Capture the cell that displays the provided text and extract its (X, Y) central coordinate. 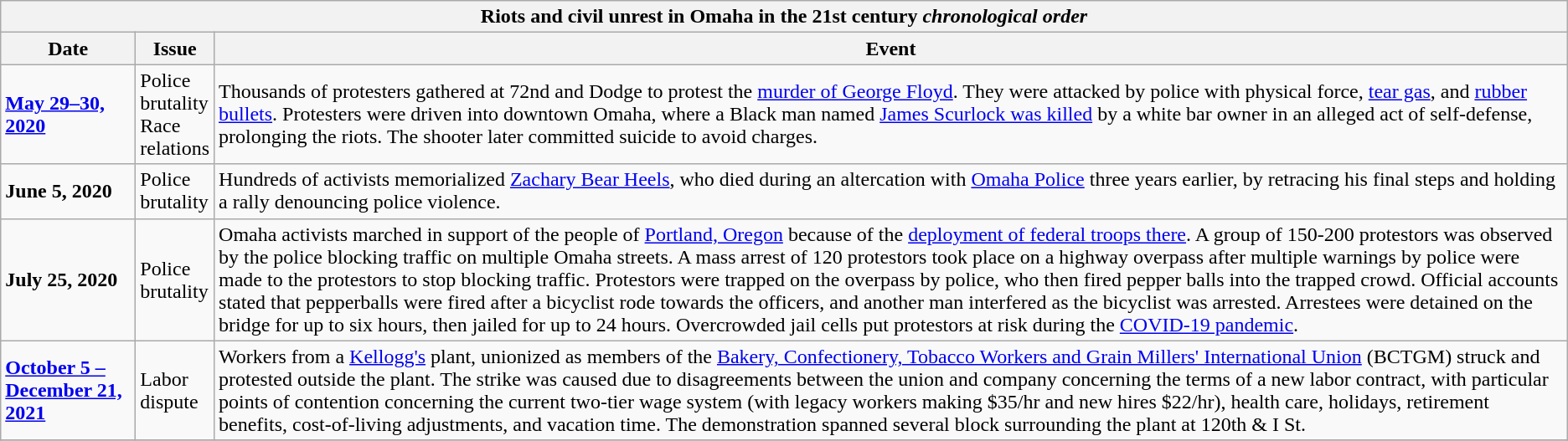
June 5, 2020 (69, 191)
October 5 – December 21, 2021 (69, 390)
Labor dispute (175, 390)
Riots and civil unrest in Omaha in the 21st century chronological order (784, 17)
Date (69, 49)
Issue (175, 49)
May 29–30, 2020 (69, 114)
Event (891, 49)
July 25, 2020 (69, 279)
Police brutalityRace relations (175, 114)
